Capture the cell that displays the provided text and extract its (X, Y) central coordinate. 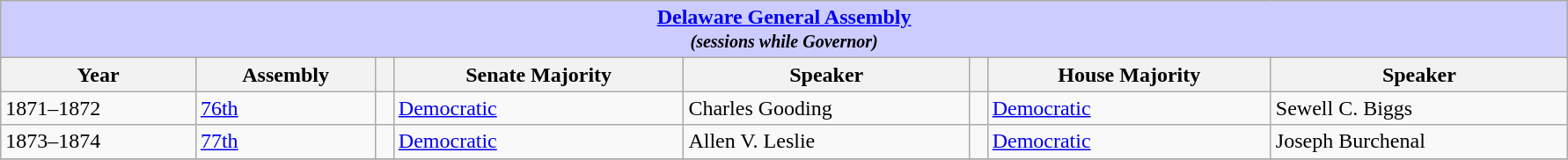
76th (285, 108)
House Majority (1129, 75)
Charles Gooding (827, 108)
Year (99, 75)
Allen V. Leslie (827, 142)
Delaware General Assembly (sessions while Governor) (785, 30)
Joseph Burchenal (1418, 142)
77th (285, 142)
1873–1874 (99, 142)
Senate Majority (539, 75)
Sewell C. Biggs (1418, 108)
Assembly (285, 75)
1871–1872 (99, 108)
